Identify which cell holds the provided text, then report its [x, y] central coordinate. 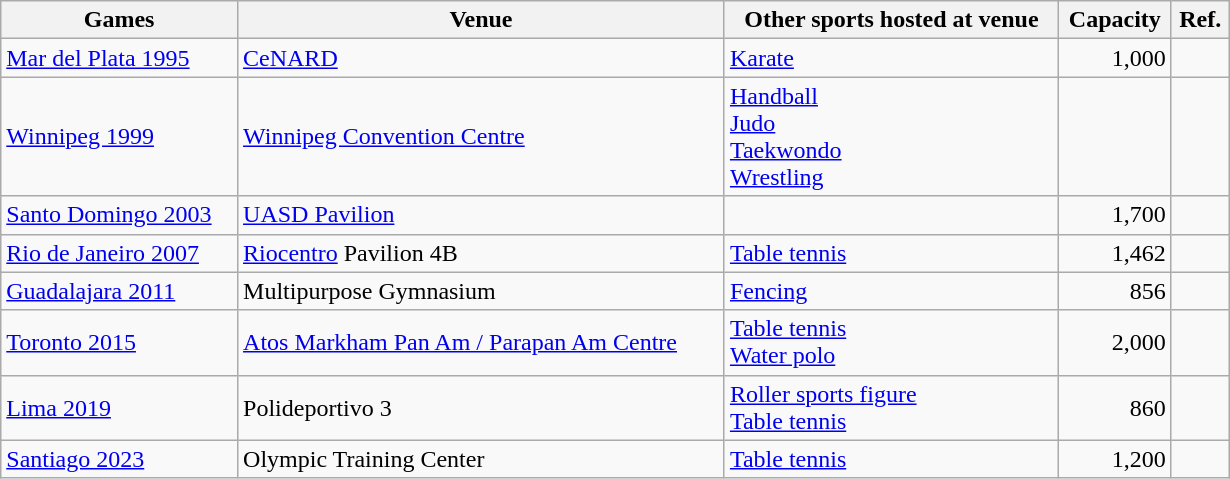
Guadalajara 2011 [120, 291]
Karate [891, 58]
HandballJudoTaekwondoWrestling [891, 136]
1,200 [1114, 459]
Winnipeg 1999 [120, 136]
Riocentro Pavilion 4B [482, 253]
Ref. [1200, 20]
Lima 2019 [120, 408]
1,700 [1114, 215]
Rio de Janeiro 2007 [120, 253]
Atos Markham Pan Am / Parapan Am Centre [482, 342]
Other sports hosted at venue [891, 20]
Capacity [1114, 20]
Mar del Plata 1995 [120, 58]
Santiago 2023 [120, 459]
856 [1114, 291]
Table tennisWater polo [891, 342]
1,462 [1114, 253]
Santo Domingo 2003 [120, 215]
Roller sports figureTable tennis [891, 408]
Venue [482, 20]
CeNARD [482, 58]
1,000 [1114, 58]
Fencing [891, 291]
Toronto 2015 [120, 342]
Olympic Training Center [482, 459]
Winnipeg Convention Centre [482, 136]
Multipurpose Gymnasium [482, 291]
Polideportivo 3 [482, 408]
UASD Pavilion [482, 215]
2,000 [1114, 342]
860 [1114, 408]
Games [120, 20]
